From the cell containing the given text, extract its center point as (x, y) coordinate. 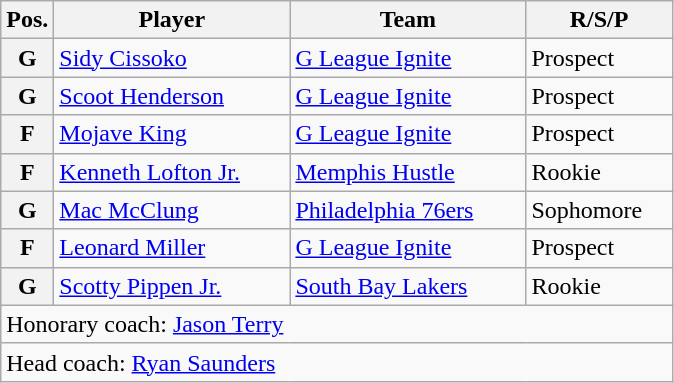
Pos. (28, 20)
Memphis Hustle (408, 172)
R/S/P (599, 20)
Player (172, 20)
Philadelphia 76ers (408, 210)
Honorary coach: Jason Terry (336, 324)
Mac McClung (172, 210)
Leonard Miller (172, 248)
Sidy Cissoko (172, 58)
Scotty Pippen Jr. (172, 286)
Scoot Henderson (172, 96)
Team (408, 20)
South Bay Lakers (408, 286)
Head coach: Ryan Saunders (336, 362)
Mojave King (172, 134)
Kenneth Lofton Jr. (172, 172)
Sophomore (599, 210)
